Capture the cell that displays the provided text and extract its [X, Y] central coordinate. 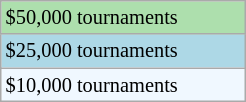
$50,000 tournaments [124, 17]
$10,000 tournaments [124, 85]
$25,000 tournaments [124, 51]
